Capture the cell that displays the provided text and extract its (X, Y) central coordinate. 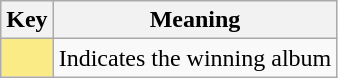
Indicates the winning album (195, 58)
Meaning (195, 20)
Key (27, 20)
